Locate the cell with the specified text and output its (X, Y) center coordinate. 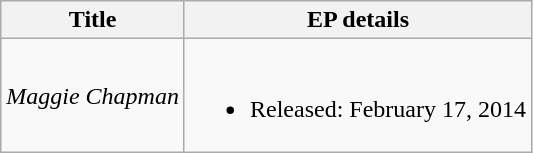
Maggie Chapman (93, 96)
EP details (358, 20)
Title (93, 20)
Released: February 17, 2014 (358, 96)
